Find where the given text appears and provide that cell's center as (X, Y) coordinate. 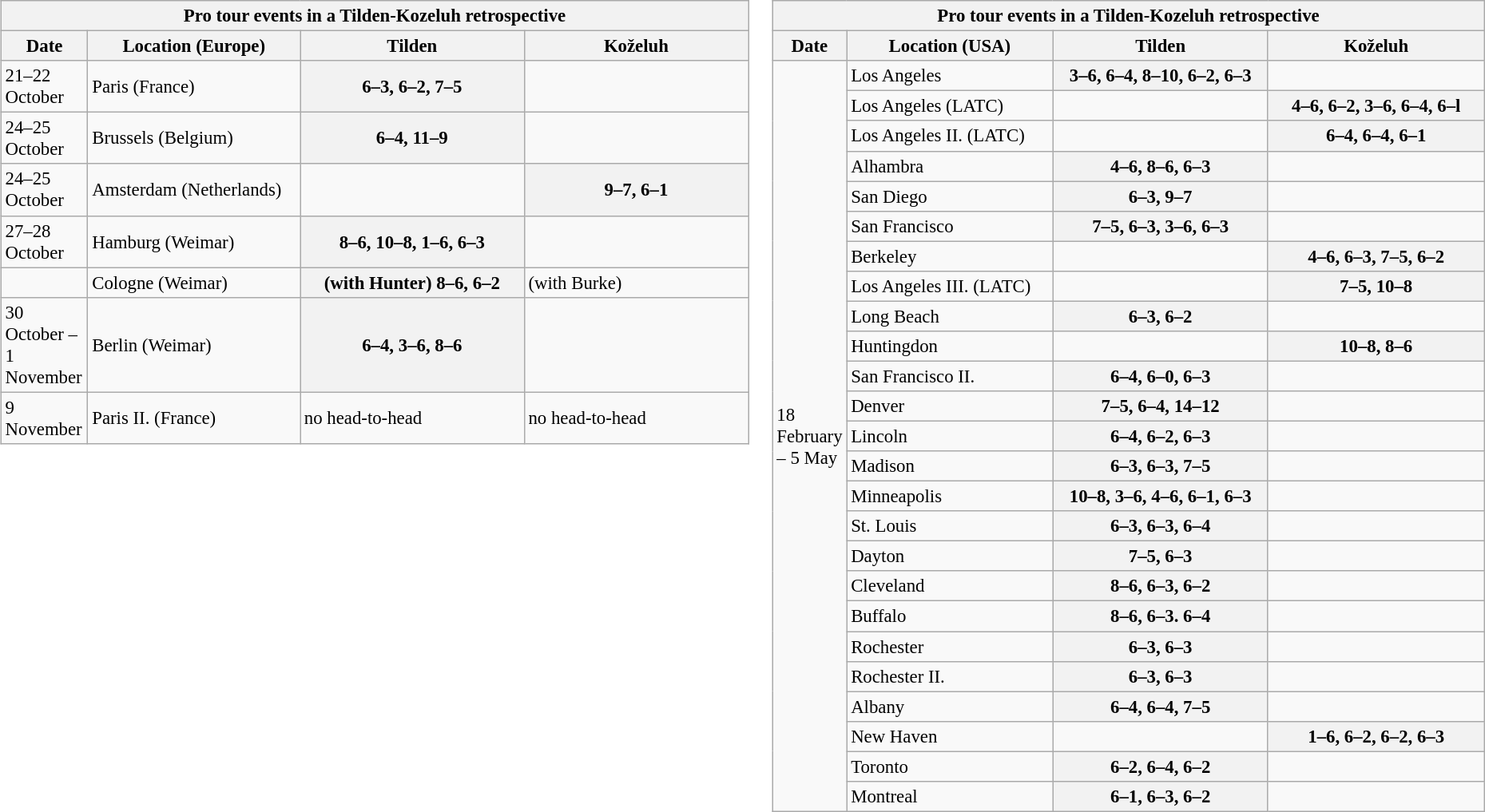
San Francisco (950, 226)
8–6, 10–8, 1–6, 6–3 (412, 241)
6–3, 6–2 (1161, 316)
10–8, 3–6, 4–6, 6–1, 6–3 (1161, 497)
Buffalo (950, 616)
6–3, 9–7 (1161, 196)
Location (Europe) (194, 46)
Long Beach (950, 316)
Minneapolis (950, 497)
Rochester (950, 646)
7–5, 10–8 (1376, 286)
8–6, 6–3. 6–4 (1161, 616)
4–6, 8–6, 6–3 (1161, 166)
Los Angeles (950, 76)
1–6, 6–2, 6–2, 6–3 (1376, 736)
Los Angeles (LATC) (950, 106)
Hamburg (Weimar) (194, 241)
6–1, 6–3, 6–2 (1161, 796)
4–6, 6–3, 7–5, 6–2 (1376, 256)
Location (USA) (950, 46)
6–4, 6–4, 7–5 (1161, 707)
Brussels (Belgium) (194, 139)
Amsterdam (Netherlands) (194, 190)
21–22 October (45, 86)
7–5, 6–3, 3–6, 6–3 (1161, 226)
6–4, 6–4, 6–1 (1376, 136)
(with Hunter) 8–6, 6–2 (412, 283)
Albany (950, 707)
6–4, 11–9 (412, 139)
30 October – 1 November (45, 345)
St. Louis (950, 526)
Berlin (Weimar) (194, 345)
18 February – 5 May (810, 436)
9 November (45, 418)
6–3, 6–3, 6–4 (1161, 526)
Cologne (Weimar) (194, 283)
(with Burke) (636, 283)
Rochester II. (950, 676)
6–4, 6–2, 6–3 (1161, 436)
6–4, 6–0, 6–3 (1161, 376)
Berkeley (950, 256)
6–3, 6–2, 7–5 (412, 86)
Madison (950, 466)
3–6, 6–4, 8–10, 6–2, 6–3 (1161, 76)
San Francisco II. (950, 376)
New Haven (950, 736)
8–6, 6–3, 6–2 (1161, 586)
Toronto (950, 766)
Montreal (950, 796)
Cleveland (950, 586)
9–7, 6–1 (636, 190)
Lincoln (950, 436)
Dayton (950, 557)
7–5, 6–4, 14–12 (1161, 406)
Paris II. (France) (194, 418)
6–4, 3–6, 8–6 (412, 345)
Los Angeles III. (LATC) (950, 286)
Los Angeles II. (LATC) (950, 136)
27–28 October (45, 241)
10–8, 8–6 (1376, 347)
Paris (France) (194, 86)
4–6, 6–2, 3–6, 6–4, 6–l (1376, 106)
7–5, 6–3 (1161, 557)
6–2, 6–4, 6–2 (1161, 766)
Alhambra (950, 166)
Denver (950, 406)
6–3, 6–3, 7–5 (1161, 466)
Huntingdon (950, 347)
San Diego (950, 196)
